Return [X, Y] of the center of cell containing provided text 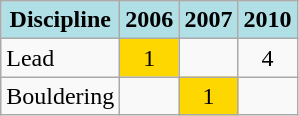
2006 [150, 20]
2010 [268, 20]
2007 [208, 20]
Discipline [60, 20]
Bouldering [60, 96]
4 [268, 58]
Lead [60, 58]
